Detect which cell encompasses the target text, then output its (X, Y) center coordinate. 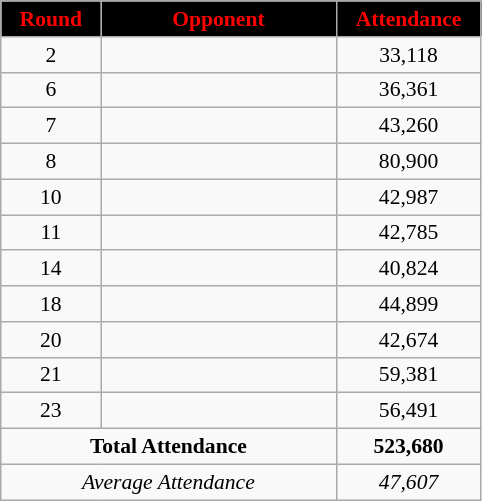
Opponent (218, 19)
Round (51, 19)
523,680 (408, 447)
21 (51, 375)
40,824 (408, 269)
Total Attendance (168, 447)
47,607 (408, 482)
33,118 (408, 55)
18 (51, 304)
6 (51, 90)
11 (51, 233)
80,900 (408, 162)
23 (51, 411)
43,260 (408, 126)
Average Attendance (168, 482)
42,674 (408, 340)
44,899 (408, 304)
Attendance (408, 19)
7 (51, 126)
10 (51, 197)
42,785 (408, 233)
14 (51, 269)
2 (51, 55)
59,381 (408, 375)
36,361 (408, 90)
8 (51, 162)
20 (51, 340)
56,491 (408, 411)
42,987 (408, 197)
